Locate the cell with the specified text and output its [X, Y] center coordinate. 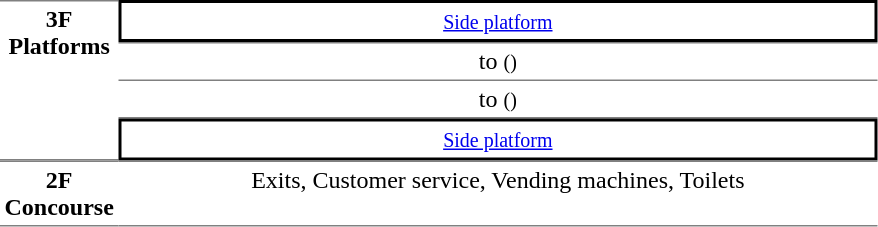
2FConcourse [59, 193]
3FPlatforms [59, 80]
Exits, Customer service, Vending machines, Toilets [498, 193]
